Output the [x, y] coordinate of the center of the cell containing the given text.  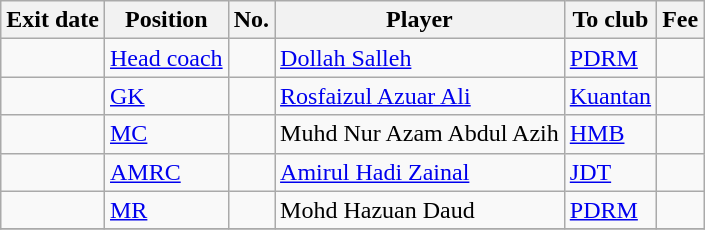
MC [166, 134]
Exit date [53, 20]
To club [610, 20]
Position [166, 20]
AMRC [166, 172]
No. [251, 20]
Mohd Hazuan Daud [420, 210]
Rosfaizul Azuar Ali [420, 96]
Head coach [166, 58]
Fee [680, 20]
HMB [610, 134]
JDT [610, 172]
Amirul Hadi Zainal [420, 172]
Muhd Nur Azam Abdul Azih [420, 134]
Player [420, 20]
MR [166, 210]
Dollah Salleh [420, 58]
Kuantan [610, 96]
GK [166, 96]
